Search for the cell housing the specified text and yield its (X, Y) center coordinate. 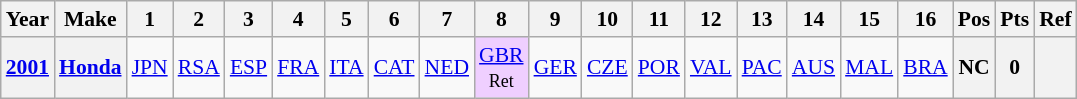
VAL (711, 68)
1 (150, 19)
Pos (974, 19)
BRA (926, 68)
ESP (248, 68)
GBRRet (502, 68)
NED (447, 68)
5 (346, 19)
15 (869, 19)
ITA (346, 68)
CAT (394, 68)
7 (447, 19)
12 (711, 19)
MAL (869, 68)
Year (28, 19)
PAC (762, 68)
16 (926, 19)
CZE (608, 68)
8 (502, 19)
6 (394, 19)
11 (659, 19)
2001 (28, 68)
10 (608, 19)
Ref (1055, 19)
GER (556, 68)
9 (556, 19)
JPN (150, 68)
13 (762, 19)
4 (298, 19)
Honda (90, 68)
0 (1014, 68)
FRA (298, 68)
14 (814, 19)
2 (199, 19)
POR (659, 68)
NC (974, 68)
3 (248, 19)
AUS (814, 68)
Make (90, 19)
RSA (199, 68)
Pts (1014, 19)
